Determine the (X, Y) coordinate at the center of the cell enclosing the given text.  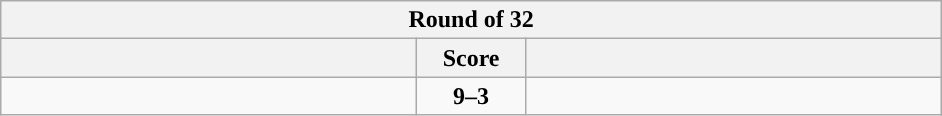
Round of 32 (472, 20)
9–3 (472, 96)
Score (472, 58)
